Extract the (X, Y) coordinate from the center of the cell holding the provided text.  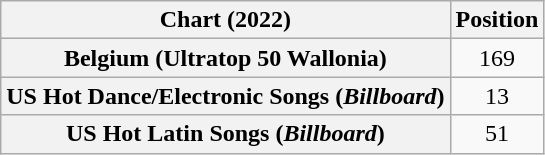
Chart (2022) (226, 20)
Position (497, 20)
169 (497, 58)
US Hot Latin Songs (Billboard) (226, 134)
13 (497, 96)
51 (497, 134)
Belgium (Ultratop 50 Wallonia) (226, 58)
US Hot Dance/Electronic Songs (Billboard) (226, 96)
